Scan for the cell matching the given text and deliver its [X, Y] coordinate at center. 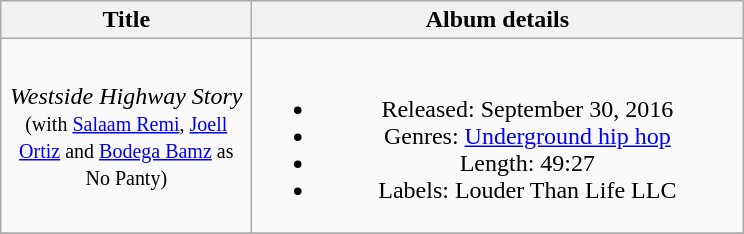
Title [126, 20]
Album details [498, 20]
Westside Highway Story(with Salaam Remi, Joell Ortiz and Bodega Bamz as No Panty) [126, 136]
Released: September 30, 2016Genres: Underground hip hopLength: 49:27Labels: Louder Than Life LLC [498, 136]
